Detect which cell encompasses the target text, then output its (x, y) center coordinate. 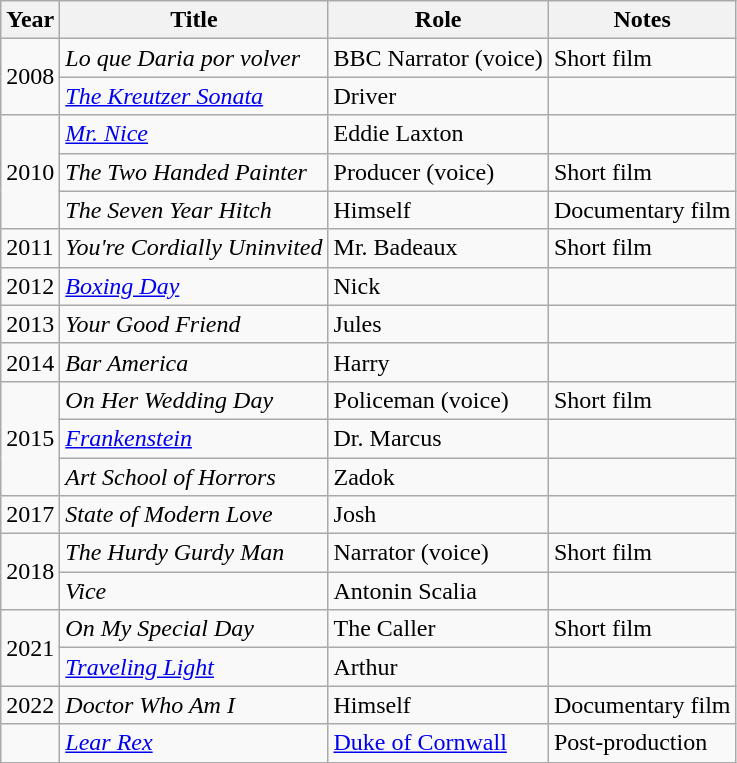
2011 (30, 248)
Lear Rex (194, 743)
The Two Handed Painter (194, 172)
2018 (30, 572)
2022 (30, 705)
Mr. Badeaux (438, 248)
On Her Wedding Day (194, 400)
The Hurdy Gurdy Man (194, 553)
You're Cordially Uninvited (194, 248)
2010 (30, 172)
Narrator (voice) (438, 553)
Arthur (438, 667)
Driver (438, 96)
2017 (30, 515)
Doctor Who Am I (194, 705)
Dr. Marcus (438, 438)
The Kreutzer Sonata (194, 96)
2015 (30, 438)
The Caller (438, 629)
On My Special Day (194, 629)
State of Modern Love (194, 515)
Duke of Cornwall (438, 743)
Post-production (642, 743)
2008 (30, 77)
Zadok (438, 477)
2021 (30, 648)
Lo que Daria por volver (194, 58)
The Seven Year Hitch (194, 210)
2014 (30, 362)
Mr. Nice (194, 134)
Notes (642, 20)
2013 (30, 324)
Bar America (194, 362)
Art School of Horrors (194, 477)
Producer (voice) (438, 172)
Jules (438, 324)
Vice (194, 591)
Policeman (voice) (438, 400)
Antonin Scalia (438, 591)
Traveling Light (194, 667)
Boxing Day (194, 286)
Your Good Friend (194, 324)
Nick (438, 286)
Title (194, 20)
Role (438, 20)
Frankenstein (194, 438)
Josh (438, 515)
Harry (438, 362)
2012 (30, 286)
BBC Narrator (voice) (438, 58)
Year (30, 20)
Eddie Laxton (438, 134)
